Locate the cell with the specified text and output its [X, Y] center coordinate. 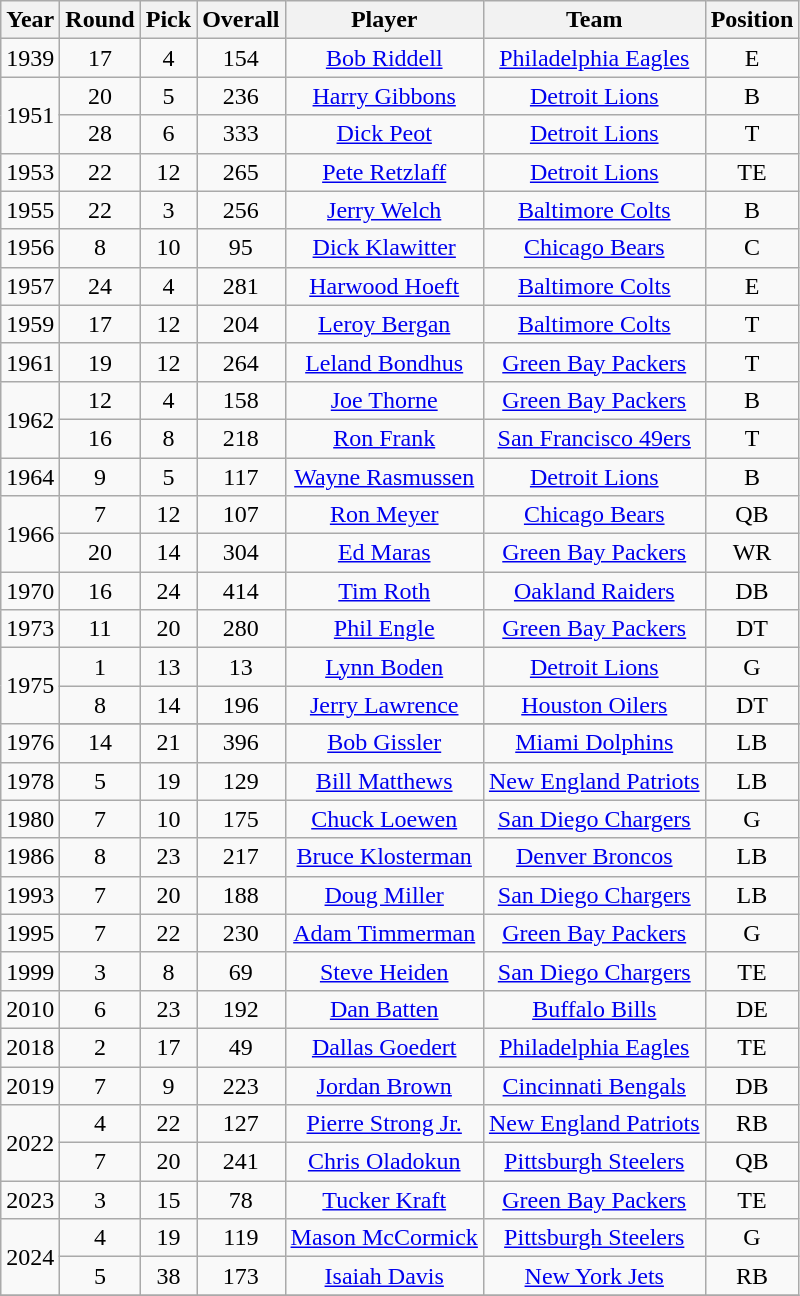
Tim Roth [384, 591]
230 [241, 933]
Bruce Klosterman [384, 857]
1966 [30, 534]
1993 [30, 895]
1955 [30, 210]
Bill Matthews [384, 781]
San Francisco 49ers [594, 438]
333 [241, 134]
Tucker Kraft [384, 1200]
DE [752, 1009]
129 [241, 781]
1951 [30, 115]
264 [241, 362]
Leroy Bergan [384, 324]
69 [241, 971]
396 [241, 743]
117 [241, 477]
2024 [30, 1257]
Bob Riddell [384, 58]
28 [100, 134]
2 [100, 1047]
Harwood Hoeft [384, 286]
C [752, 248]
241 [241, 1162]
1975 [30, 686]
Lynn Boden [384, 667]
Ed Maras [384, 553]
1999 [30, 971]
Leland Bondhus [384, 362]
Miami Dolphins [594, 743]
49 [241, 1047]
173 [241, 1276]
Player [384, 20]
Jerry Welch [384, 210]
1973 [30, 629]
Steve Heiden [384, 971]
1962 [30, 419]
Chuck Loewen [384, 819]
15 [168, 1200]
Wayne Rasmussen [384, 477]
Mason McCormick [384, 1238]
127 [241, 1124]
Dan Batten [384, 1009]
Phil Engle [384, 629]
204 [241, 324]
Chris Oladokun [384, 1162]
38 [168, 1276]
21 [168, 743]
1978 [30, 781]
Pete Retzlaff [384, 172]
Dallas Goedert [384, 1047]
188 [241, 895]
119 [241, 1238]
1939 [30, 58]
1976 [30, 743]
Cincinnati Bengals [594, 1085]
2022 [30, 1143]
2023 [30, 1200]
Position [752, 20]
154 [241, 58]
Jordan Brown [384, 1085]
Overall [241, 20]
1 [100, 667]
Dick Klawitter [384, 248]
2018 [30, 1047]
1956 [30, 248]
1957 [30, 286]
78 [241, 1200]
256 [241, 210]
281 [241, 286]
95 [241, 248]
Ron Meyer [384, 515]
Dick Peot [384, 134]
Denver Broncos [594, 857]
Joe Thorne [384, 400]
Buffalo Bills [594, 1009]
1986 [30, 857]
158 [241, 400]
11 [100, 629]
265 [241, 172]
1964 [30, 477]
Ron Frank [384, 438]
1953 [30, 172]
1970 [30, 591]
Doug Miller [384, 895]
304 [241, 553]
Pick [168, 20]
Team [594, 20]
1961 [30, 362]
218 [241, 438]
New York Jets [594, 1276]
196 [241, 705]
Oakland Raiders [594, 591]
Houston Oilers [594, 705]
Adam Timmerman [384, 933]
Bob Gissler [384, 743]
Round [100, 20]
414 [241, 591]
236 [241, 96]
192 [241, 1009]
Year [30, 20]
1959 [30, 324]
280 [241, 629]
2019 [30, 1085]
Isaiah Davis [384, 1276]
WR [752, 553]
223 [241, 1085]
Jerry Lawrence [384, 705]
217 [241, 857]
Pierre Strong Jr. [384, 1124]
107 [241, 515]
175 [241, 819]
1995 [30, 933]
Harry Gibbons [384, 96]
1980 [30, 819]
2010 [30, 1009]
